Extract the (x, y) coordinate from the center of the cell holding the provided text.  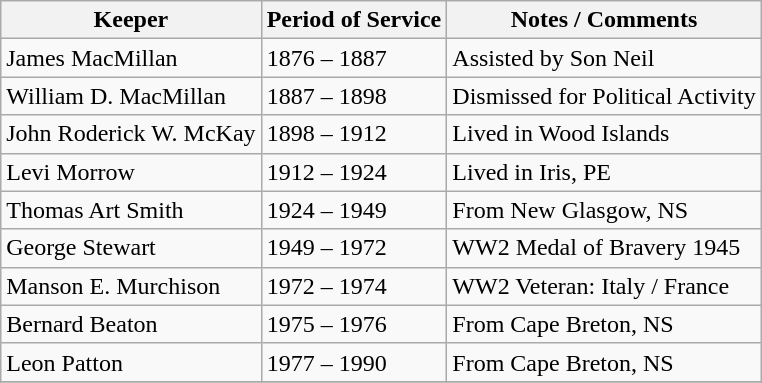
William D. MacMillan (131, 96)
Thomas Art Smith (131, 210)
WW2 Veteran: Italy / France (604, 286)
1975 – 1976 (354, 324)
Dismissed for Political Activity (604, 96)
1912 – 1924 (354, 172)
1972 – 1974 (354, 286)
1949 – 1972 (354, 248)
James MacMillan (131, 58)
John Roderick W. McKay (131, 134)
WW2 Medal of Bravery 1945 (604, 248)
Leon Patton (131, 362)
Keeper (131, 20)
Levi Morrow (131, 172)
Assisted by Son Neil (604, 58)
Lived in Wood Islands (604, 134)
From New Glasgow, NS (604, 210)
George Stewart (131, 248)
1924 – 1949 (354, 210)
1887 – 1898 (354, 96)
Notes / Comments (604, 20)
1977 – 1990 (354, 362)
Lived in Iris, PE (604, 172)
Period of Service (354, 20)
Manson E. Murchison (131, 286)
Bernard Beaton (131, 324)
1876 – 1887 (354, 58)
1898 – 1912 (354, 134)
